For the text-containing cell, return its midpoint in (x, y) coordinate format. 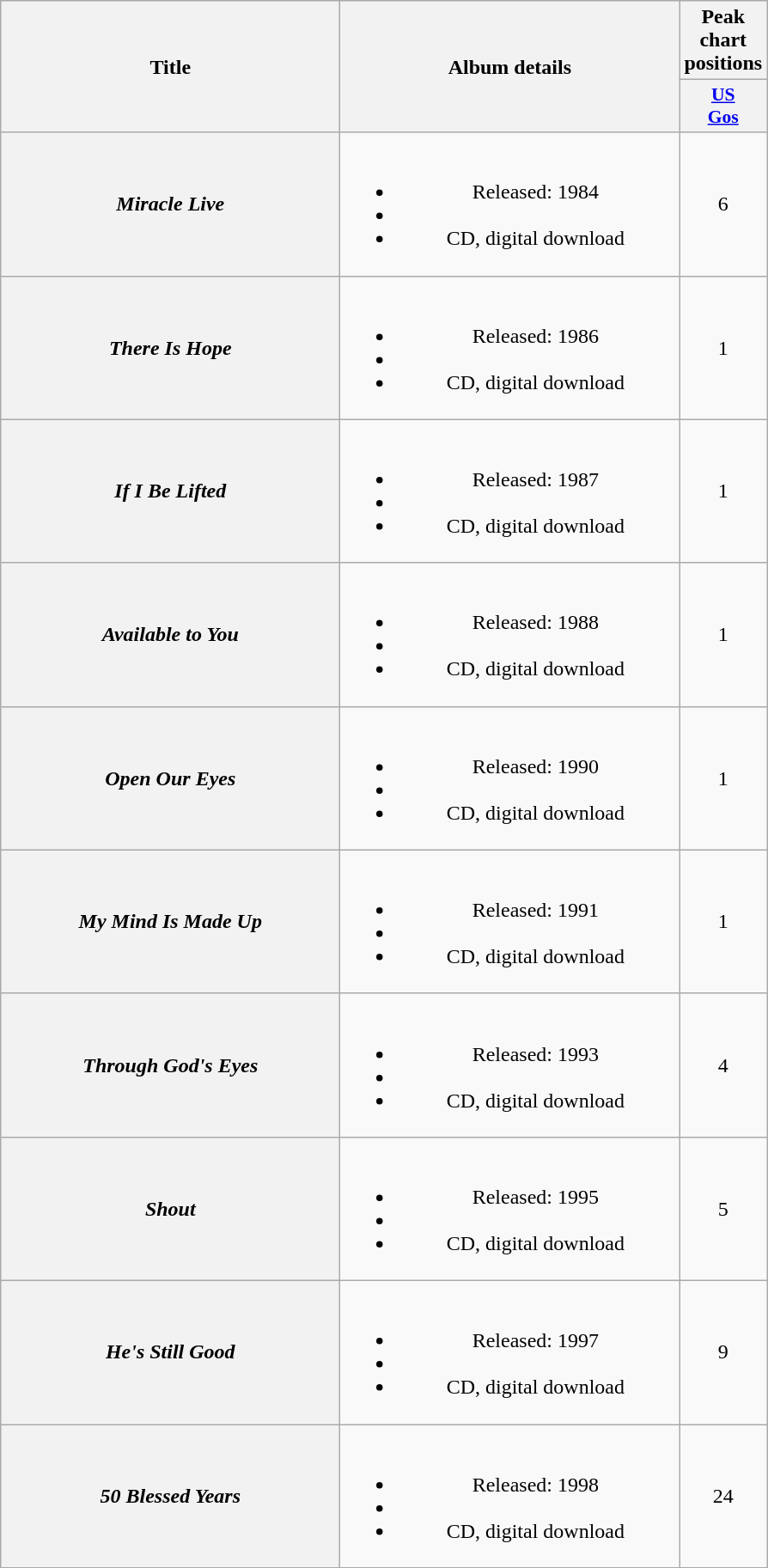
50 Blessed Years (170, 1497)
Miracle Live (170, 204)
4 (723, 1065)
24 (723, 1497)
Open Our Eyes (170, 778)
He's Still Good (170, 1352)
9 (723, 1352)
Released: 1993CD, digital download (510, 1065)
6 (723, 204)
Released: 1995CD, digital download (510, 1208)
Peak chart positions (723, 40)
Released: 1998CD, digital download (510, 1497)
Shout (170, 1208)
5 (723, 1208)
Released: 1987CD, digital download (510, 491)
Released: 1984CD, digital download (510, 204)
Title (170, 67)
Released: 1991CD, digital download (510, 921)
Album details (510, 67)
Available to You (170, 634)
Released: 1988CD, digital download (510, 634)
Released: 1997CD, digital download (510, 1352)
Released: 1990CD, digital download (510, 778)
Released: 1986CD, digital download (510, 347)
My Mind Is Made Up (170, 921)
Through God's Eyes (170, 1065)
If I Be Lifted (170, 491)
There Is Hope (170, 347)
USGos (723, 107)
